From the cell containing the given text, extract its center point as (X, Y) coordinate. 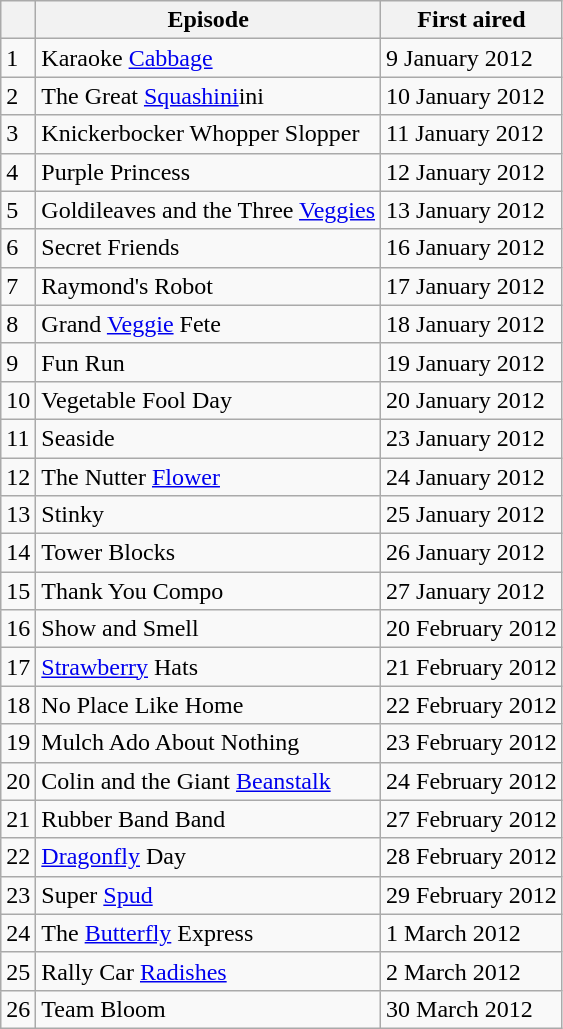
13 (18, 515)
The Nutter Flower (208, 477)
27 February 2012 (472, 819)
12 January 2012 (472, 172)
26 (18, 1009)
12 (18, 477)
16 (18, 629)
Goldileaves and the Three Veggies (208, 210)
Thank You Compo (208, 591)
10 (18, 400)
19 (18, 743)
21 (18, 819)
Tower Blocks (208, 553)
4 (18, 172)
Super Spud (208, 895)
6 (18, 248)
Team Bloom (208, 1009)
13 January 2012 (472, 210)
24 January 2012 (472, 477)
20 (18, 781)
Mulch Ado About Nothing (208, 743)
First aired (472, 20)
23 February 2012 (472, 743)
Dragonfly Day (208, 857)
24 (18, 933)
11 (18, 438)
Karaoke Cabbage (208, 58)
Rubber Band Band (208, 819)
7 (18, 286)
11 January 2012 (472, 134)
Vegetable Fool Day (208, 400)
Raymond's Robot (208, 286)
27 January 2012 (472, 591)
No Place Like Home (208, 705)
3 (18, 134)
24 February 2012 (472, 781)
Secret Friends (208, 248)
23 (18, 895)
Seaside (208, 438)
19 January 2012 (472, 362)
20 January 2012 (472, 400)
2 March 2012 (472, 971)
29 February 2012 (472, 895)
9 (18, 362)
Stinky (208, 515)
16 January 2012 (472, 248)
Rally Car Radishes (208, 971)
The Butterfly Express (208, 933)
15 (18, 591)
8 (18, 324)
1 (18, 58)
21 February 2012 (472, 667)
Purple Princess (208, 172)
Show and Smell (208, 629)
23 January 2012 (472, 438)
18 (18, 705)
30 March 2012 (472, 1009)
18 January 2012 (472, 324)
14 (18, 553)
Episode (208, 20)
28 February 2012 (472, 857)
22 (18, 857)
17 January 2012 (472, 286)
Colin and the Giant Beanstalk (208, 781)
17 (18, 667)
Grand Veggie Fete (208, 324)
22 February 2012 (472, 705)
2 (18, 96)
26 January 2012 (472, 553)
Strawberry Hats (208, 667)
The Great Squashiniini (208, 96)
Knickerbocker Whopper Slopper (208, 134)
25 (18, 971)
Fun Run (208, 362)
10 January 2012 (472, 96)
25 January 2012 (472, 515)
5 (18, 210)
9 January 2012 (472, 58)
20 February 2012 (472, 629)
1 March 2012 (472, 933)
